For the text-containing cell, return its midpoint in [x, y] coordinate format. 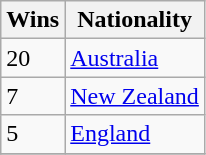
5 [33, 134]
England [135, 134]
New Zealand [135, 96]
20 [33, 58]
Australia [135, 58]
7 [33, 96]
Wins [33, 20]
Nationality [135, 20]
